For the text-containing cell, return its midpoint in (X, Y) coordinate format. 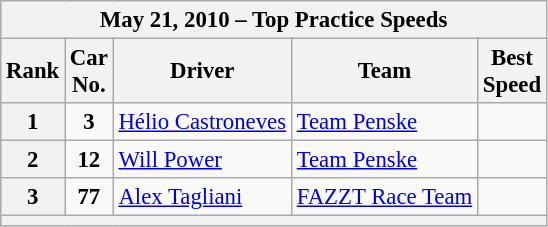
May 21, 2010 – Top Practice Speeds (274, 20)
Alex Tagliani (202, 197)
2 (33, 160)
FAZZT Race Team (384, 197)
CarNo. (90, 72)
Hélio Castroneves (202, 122)
Will Power (202, 160)
Team (384, 72)
77 (90, 197)
BestSpeed (512, 72)
1 (33, 122)
Driver (202, 72)
12 (90, 160)
Rank (33, 72)
